Locate the cell with the specified text and output its (x, y) center coordinate. 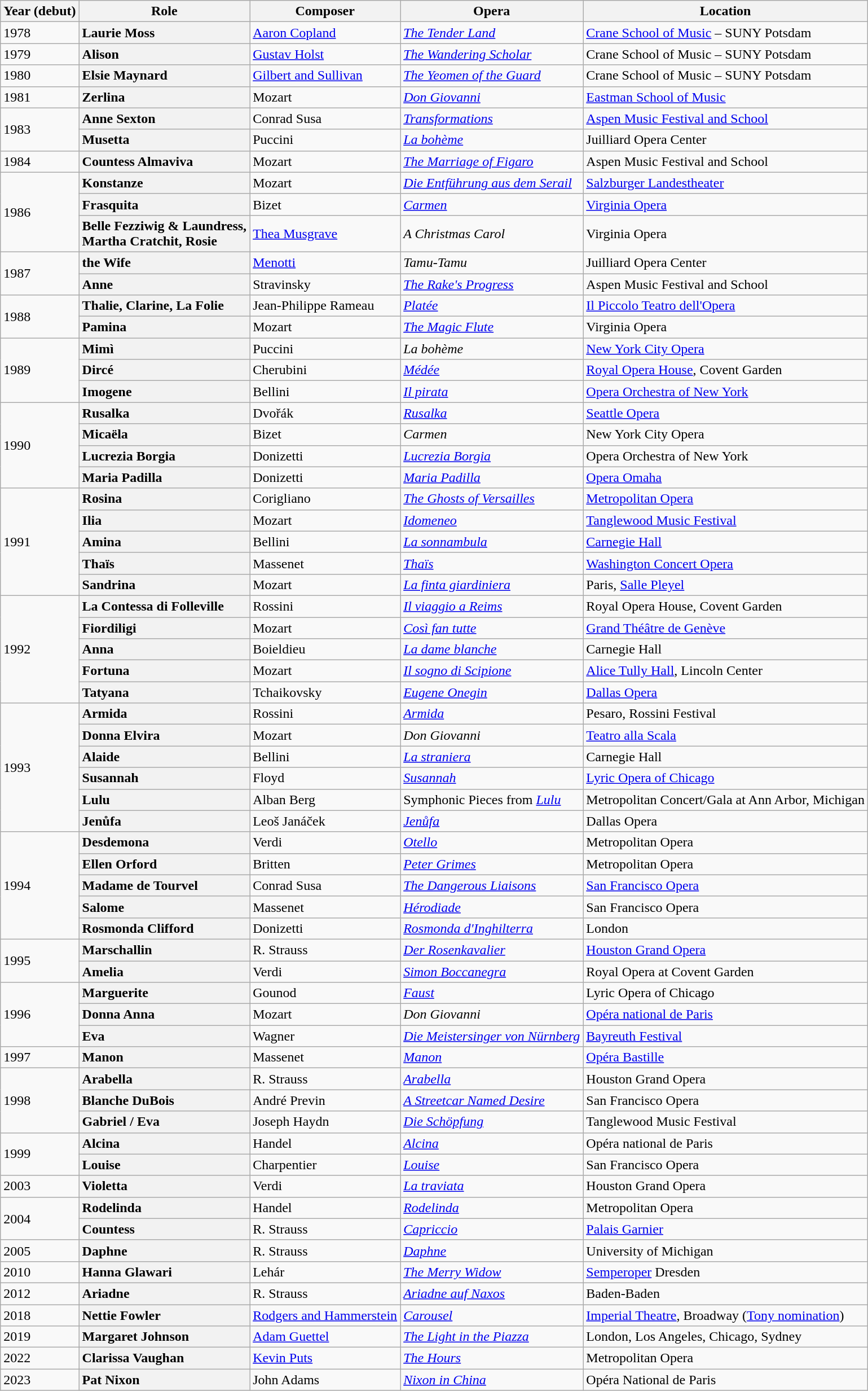
Mimì (165, 349)
André Previn (325, 1100)
Laurie Moss (165, 33)
London, Los Angeles, Chicago, Sydney (725, 1337)
Pamina (165, 327)
Palais Garnier (725, 1229)
University of Michigan (725, 1250)
Year (debut) (39, 11)
Cherubini (325, 370)
Charpentier (325, 1165)
Pat Nixon (165, 1380)
2022 (39, 1358)
The Ghosts of Versailles (492, 499)
Il Piccolo Teatro dell'Opera (725, 306)
Donna Anna (165, 1015)
Micaëla (165, 435)
Anne Sexton (165, 119)
Capriccio (492, 1229)
1981 (39, 97)
Lulu (165, 800)
Corigliano (325, 499)
1989 (39, 370)
Paris, Salle Pleyel (725, 585)
La finta giardiniera (492, 585)
Washington Concert Opera (725, 563)
Salzburger Landestheater (725, 183)
1999 (39, 1154)
Aaron Copland (325, 33)
Role (165, 11)
Menotti (325, 262)
Donna Elvira (165, 735)
Alice Tully Hall, Lincoln Center (725, 671)
1993 (39, 767)
The Magic Flute (492, 327)
Simon Boccanegra (492, 971)
Bayreuth Festival (725, 1036)
Amelia (165, 971)
Salome (165, 907)
2012 (39, 1293)
Tchaikovsky (325, 692)
1995 (39, 960)
Tatyana (165, 692)
1990 (39, 445)
Alban Berg (325, 800)
Marguerite (165, 993)
1988 (39, 317)
1998 (39, 1100)
Kevin Puts (325, 1358)
Seattle Opera (725, 413)
Pesaro, Rossini Festival (725, 714)
Nixon in China (492, 1380)
Ariadne (165, 1293)
Rosina (165, 499)
Ellen Orford (165, 864)
The Rake's Progress (492, 284)
A Streetcar Named Desire (492, 1100)
Eva (165, 1036)
Elsie Maynard (165, 76)
La straniera (492, 757)
Opera Omaha (725, 477)
Britten (325, 864)
Location (725, 11)
Marschallin (165, 950)
1992 (39, 649)
2018 (39, 1315)
Leoš Janáček (325, 821)
1997 (39, 1057)
Symphonic Pieces from Lulu (492, 800)
Anne (165, 284)
Konstanze (165, 183)
2005 (39, 1250)
Il viaggio a Reims (492, 606)
Teatro alla Scala (725, 735)
Violetta (165, 1186)
Eastman School of Music (725, 97)
Hanna Glawari (165, 1272)
Anna (165, 650)
La dame blanche (492, 650)
Alaide (165, 757)
1986 (39, 212)
Die Meistersinger von Nürnberg (492, 1036)
Jean-Philippe Rameau (325, 306)
The Dangerous Liaisons (492, 885)
Gustav Holst (325, 54)
Blanche DuBois (165, 1100)
Desdemona (165, 843)
Nettie Fowler (165, 1315)
Imperial Theatre, Broadway (Tony nomination) (725, 1315)
Countess (165, 1229)
1980 (39, 76)
La traviata (492, 1186)
Gilbert and Sullivan (325, 76)
Dvořák (325, 413)
1996 (39, 1015)
The Marriage of Figaro (492, 161)
Transformations (492, 119)
2003 (39, 1186)
The Tender Land (492, 33)
Carousel (492, 1315)
Madame de Tourvel (165, 885)
Médée (492, 370)
The Merry Widow (492, 1272)
Thalie, Clarine, La Folie (165, 306)
1991 (39, 542)
Il sogno di Scipione (492, 671)
Clarissa Vaughan (165, 1358)
Opéra National de Paris (725, 1380)
Amina (165, 542)
Rodgers and Hammerstein (325, 1315)
Lehár (325, 1272)
Metropolitan Concert/Gala at Ann Arbor, Michigan (725, 800)
1984 (39, 161)
Rosmonda Clifford (165, 928)
Tamu-Tamu (492, 262)
1978 (39, 33)
Margaret Johnson (165, 1337)
Die Entführung aus dem Serail (492, 183)
Frasquita (165, 204)
Imogene (165, 392)
1983 (39, 129)
Composer (325, 11)
The Hours (492, 1358)
Così fan tutte (492, 628)
Stravinsky (325, 284)
London (725, 928)
John Adams (325, 1380)
Il pirata (492, 392)
Alison (165, 54)
Floyd (325, 778)
2010 (39, 1272)
Die Schöpfung (492, 1122)
Adam Guettel (325, 1337)
Sandrina (165, 585)
1994 (39, 885)
1979 (39, 54)
Platée (492, 306)
Dircé (165, 370)
Hérodiade (492, 907)
Musetta (165, 140)
A Christmas Carol (492, 234)
2019 (39, 1337)
Countess Almaviva (165, 161)
Gounod (325, 993)
Der Rosenkavalier (492, 950)
2023 (39, 1380)
La sonnambula (492, 542)
Rosmonda d'Inghilterra (492, 928)
Otello (492, 843)
La Contessa di Folleville (165, 606)
The Light in the Piazza (492, 1337)
The Yeomen of the Guard (492, 76)
Wagner (325, 1036)
Peter Grimes (492, 864)
Opera (492, 11)
The Wandering Scholar (492, 54)
the Wife (165, 262)
Joseph Haydn (325, 1122)
Grand Théâtre de Genève (725, 628)
Opéra Bastille (725, 1057)
Eugene Onegin (492, 692)
Ilia (165, 520)
Thea Musgrave (325, 234)
Boieldieu (325, 650)
Zerlina (165, 97)
1987 (39, 273)
Fiordiligi (165, 628)
Ariadne auf Naxos (492, 1293)
Semperoper Dresden (725, 1272)
Fortuna (165, 671)
Belle Fezziwig & Laundress,Martha Cratchit, Rosie (165, 234)
Faust (492, 993)
Idomeneo (492, 520)
Royal Opera at Covent Garden (725, 971)
2004 (39, 1218)
Baden-Baden (725, 1293)
Gabriel / Eva (165, 1122)
